Find where the given text appears and provide that cell's center as [x, y] coordinate. 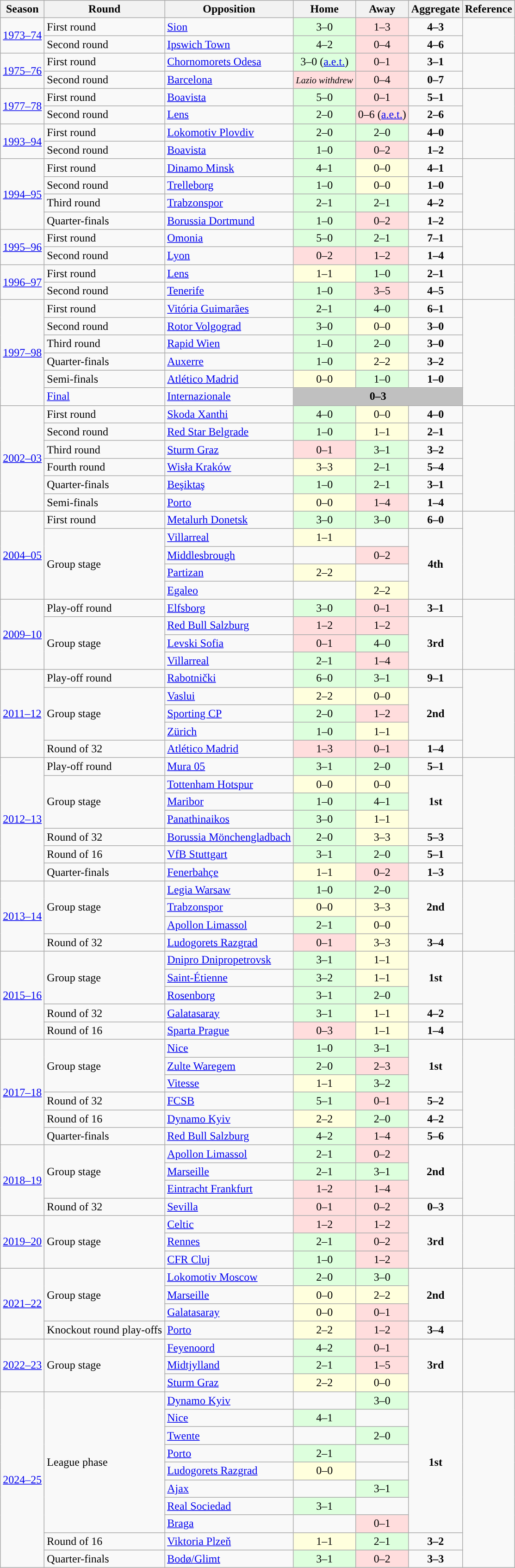
Reference [489, 9]
Away [382, 9]
Partizan [229, 573]
Ipswich Town [229, 44]
Zürich [229, 731]
Middlesbrough [229, 555]
Sevilla [229, 1207]
CFR Cluj [229, 1259]
Rapid Wien [229, 344]
Elfsborg [229, 608]
Rotor Volgograd [229, 326]
Tottenham Hotspur [229, 784]
1–5 [382, 1365]
Borussia Mönchengladbach [229, 837]
2022–23 [22, 1365]
Sparta Prague [229, 1030]
Beşiktaş [229, 484]
Sporting CP [229, 713]
Borussia Dortmund [229, 221]
Chornomorets Odesa [229, 62]
Vitesse [229, 1084]
Zulte Waregem [229, 1066]
Aggregate [435, 9]
Lazio withdrew [324, 80]
Barcelona [229, 80]
Sion [229, 27]
5–6 [435, 1136]
5–3 [435, 837]
7–1 [435, 238]
Braga [229, 1524]
2009–10 [22, 634]
0–7 [435, 80]
Maribor [229, 802]
0–6 (a.e.t.) [382, 115]
Lokomotiv Plovdiv [229, 132]
1993–94 [22, 141]
Rosenborg [229, 995]
2–6 [435, 115]
Dnipro Dnipropetrovsk [229, 960]
5–4 [435, 467]
Omonia [229, 238]
Celtic [229, 1224]
Auxerre [229, 361]
Levski Sofia [229, 643]
1994–95 [22, 194]
Rabotnički [229, 678]
Vaslui [229, 696]
3–0 (a.e.t.) [324, 62]
6–1 [435, 309]
Season [22, 9]
Wisła Kraków [229, 467]
5–2 [435, 1101]
4th [435, 564]
Home [324, 9]
2024–25 [22, 1480]
Skoda Xanthi [229, 414]
Metalurh Donetsk [229, 520]
1996–97 [22, 282]
Bodø/Glimt [229, 1559]
Red Star Belgrade [229, 432]
3–5 [382, 291]
4–5 [435, 291]
2017–18 [22, 1092]
Tenerife [229, 291]
Viktoria Plzeň [229, 1541]
League phase [105, 1462]
Mura 05 [229, 766]
Twente [229, 1436]
4–6 [435, 44]
2013–14 [22, 916]
2–3 [382, 1066]
Opposition [229, 9]
Lyon [229, 256]
Trelleborg [229, 185]
Fourth round [105, 467]
Fenerbahçe [229, 872]
Vitória Guimarães [229, 309]
Final [105, 397]
Real Sociedad [229, 1506]
2021–22 [22, 1303]
Midtjylland [229, 1365]
9–1 [435, 678]
Feyenoord [229, 1348]
2015–16 [22, 995]
VfB Stuttgart [229, 855]
1975–76 [22, 71]
1973–74 [22, 36]
2002–03 [22, 458]
Ajax [229, 1488]
2011–12 [22, 713]
4–3 [435, 27]
Legia Warsaw [229, 890]
2019–20 [22, 1242]
Round [105, 9]
Rennes [229, 1242]
Lokomotiv Moscow [229, 1277]
2004–05 [22, 555]
1977–78 [22, 106]
Eintracht Frankfurt [229, 1189]
Internazionale [229, 397]
Dinamo Minsk [229, 167]
2018–19 [22, 1180]
1997–98 [22, 353]
Knockout round play-offs [105, 1330]
Saint-Étienne [229, 978]
FCSB [229, 1101]
1995–96 [22, 247]
Panathinaikos [229, 819]
2012–13 [22, 819]
Egaleo [229, 590]
